Capture the cell that displays the provided text and extract its (X, Y) central coordinate. 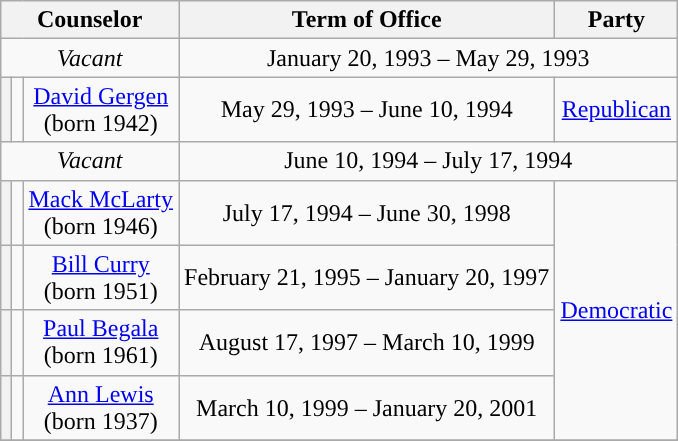
Mack McLarty(born 1946) (101, 212)
Bill Curry(born 1951) (101, 278)
Party (616, 20)
July 17, 1994 – June 30, 1998 (367, 212)
May 29, 1993 – June 10, 1994 (367, 110)
February 21, 1995 – January 20, 1997 (367, 278)
Counselor (90, 20)
Paul Begala(born 1961) (101, 342)
Ann Lewis(born 1937) (101, 408)
August 17, 1997 – March 10, 1999 (367, 342)
June 10, 1994 – July 17, 1994 (428, 161)
Democratic (616, 310)
January 20, 1993 – May 29, 1993 (428, 58)
David Gergen(born 1942) (101, 110)
Republican (616, 110)
March 10, 1999 – January 20, 2001 (367, 408)
Term of Office (367, 20)
